Locate the cell with the specified text and output its (x, y) center coordinate. 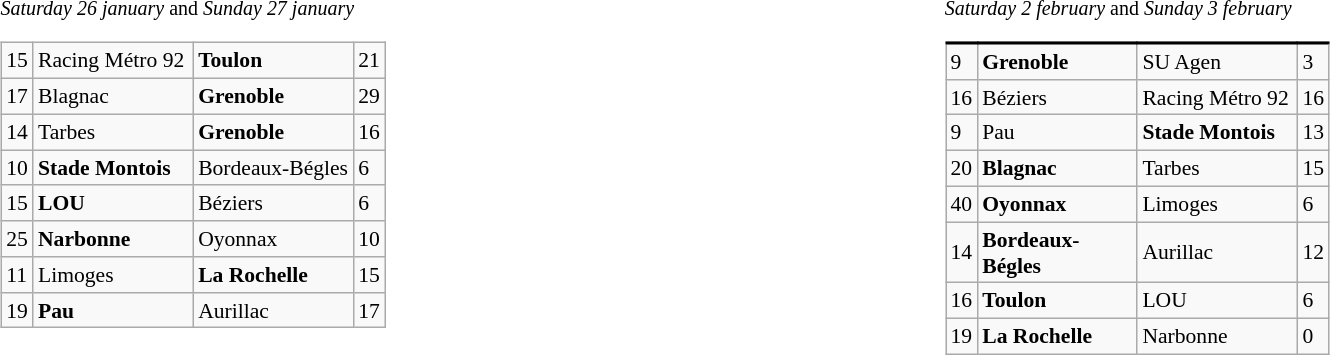
3 (1313, 61)
13 (1313, 133)
12 (1313, 252)
29 (369, 96)
11 (17, 275)
20 (962, 168)
21 (369, 61)
0 (1313, 336)
25 (17, 239)
SU Agen (1217, 61)
40 (962, 204)
